Locate the cell with the specified text and output its [X, Y] center coordinate. 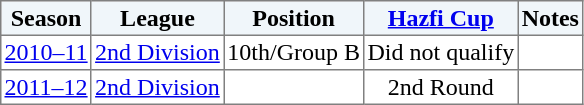
2010–11 [46, 52]
Notes [550, 18]
2011–12 [46, 87]
League [157, 18]
Position [294, 18]
Did not qualify [441, 52]
2nd Round [441, 87]
Season [46, 18]
Hazfi Cup [441, 18]
10th/Group B [294, 52]
